Detect which cell encompasses the target text, then output its [x, y] center coordinate. 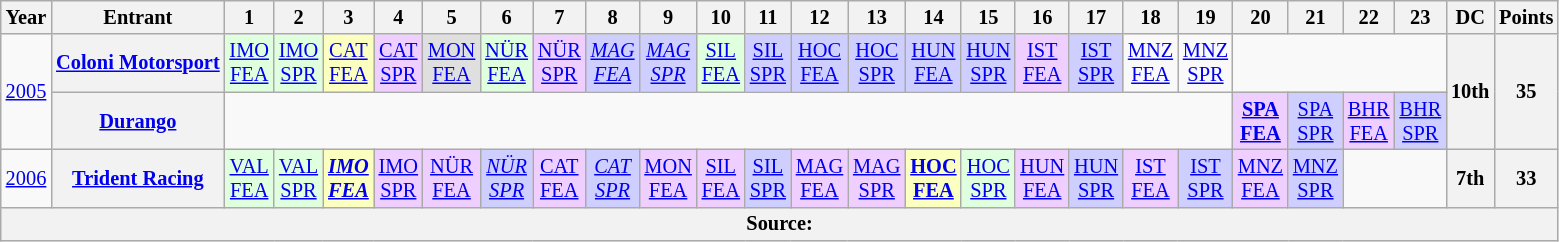
Durango [138, 121]
23 [1420, 17]
BHRFEA [1369, 121]
3 [348, 17]
18 [1150, 17]
Entrant [138, 17]
5 [452, 17]
7th [1470, 178]
4 [398, 17]
20 [1260, 17]
14 [933, 17]
16 [1042, 17]
VALFEA [250, 178]
22 [1369, 17]
1 [250, 17]
10 [721, 17]
21 [1316, 17]
13 [876, 17]
SPASPR [1316, 121]
7 [560, 17]
19 [1206, 17]
17 [1096, 17]
Points [1526, 17]
Year [26, 17]
SPAFEA [1260, 121]
6 [506, 17]
11 [768, 17]
8 [613, 17]
VALSPR [298, 178]
2005 [26, 92]
35 [1526, 92]
2006 [26, 178]
2 [298, 17]
15 [988, 17]
33 [1526, 178]
12 [820, 17]
10th [1470, 92]
Source: [780, 224]
DC [1470, 17]
9 [668, 17]
BHRSPR [1420, 121]
Coloni Motorsport [138, 63]
Trident Racing [138, 178]
